Find where the given text appears and provide that cell's center as (X, Y) coordinate. 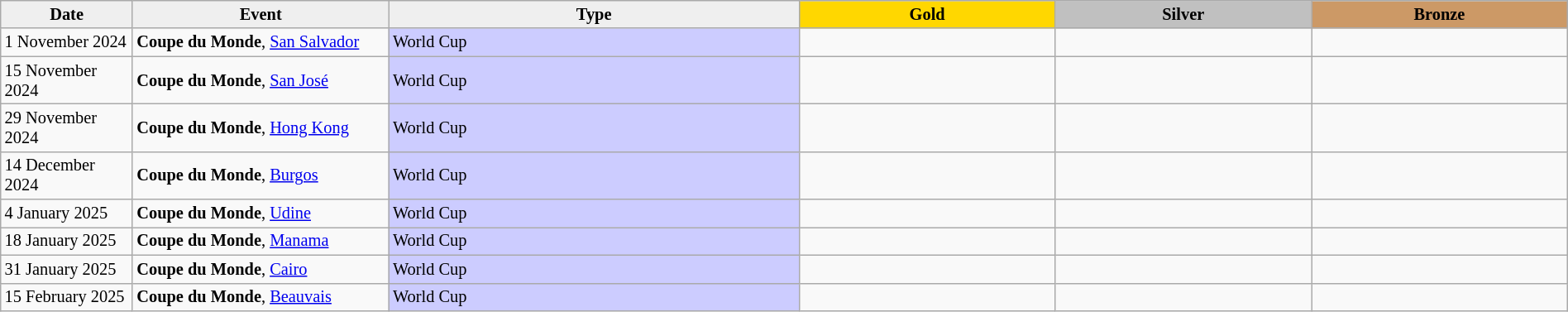
Coupe du Monde, Beauvais (261, 297)
Coupe du Monde, Udine (261, 214)
Gold (927, 14)
Silver (1183, 14)
15 February 2025 (67, 297)
Bronze (1440, 14)
Type (594, 14)
Coupe du Monde, San Salvador (261, 42)
15 November 2024 (67, 80)
4 January 2025 (67, 214)
Event (261, 14)
1 November 2024 (67, 42)
Coupe du Monde, Cairo (261, 269)
14 December 2024 (67, 175)
Coupe du Monde, Manama (261, 241)
Date (67, 14)
29 November 2024 (67, 127)
Coupe du Monde, San José (261, 80)
18 January 2025 (67, 241)
Coupe du Monde, Burgos (261, 175)
Coupe du Monde, Hong Kong (261, 127)
31 January 2025 (67, 269)
